From the cell containing the given text, extract its center point as (X, Y) coordinate. 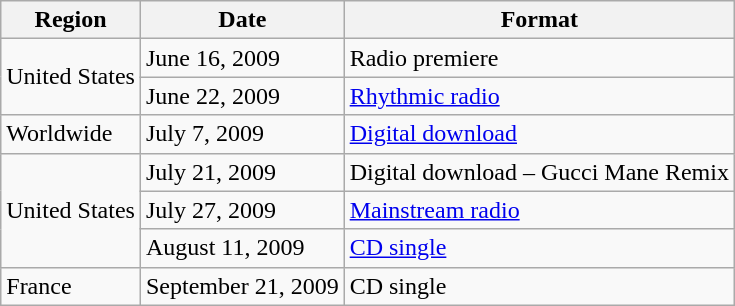
France (71, 286)
September 21, 2009 (242, 286)
Rhythmic radio (539, 96)
June 22, 2009 (242, 96)
Date (242, 20)
Mainstream radio (539, 210)
Radio premiere (539, 58)
Region (71, 20)
July 7, 2009 (242, 134)
July 21, 2009 (242, 172)
Digital download (539, 134)
Worldwide (71, 134)
August 11, 2009 (242, 248)
July 27, 2009 (242, 210)
June 16, 2009 (242, 58)
Format (539, 20)
Digital download – Gucci Mane Remix (539, 172)
